Scan for the cell matching the given text and deliver its [X, Y] coordinate at center. 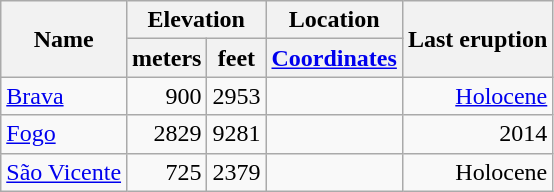
900 [167, 96]
2953 [236, 96]
Brava [64, 96]
feet [236, 58]
2829 [167, 134]
725 [167, 172]
Name [64, 39]
Location [334, 20]
Coordinates [334, 58]
meters [167, 58]
Last eruption [477, 39]
2379 [236, 172]
Fogo [64, 134]
São Vicente [64, 172]
2014 [477, 134]
9281 [236, 134]
Elevation [196, 20]
